Output the (X, Y) coordinate of the center of the cell containing the given text.  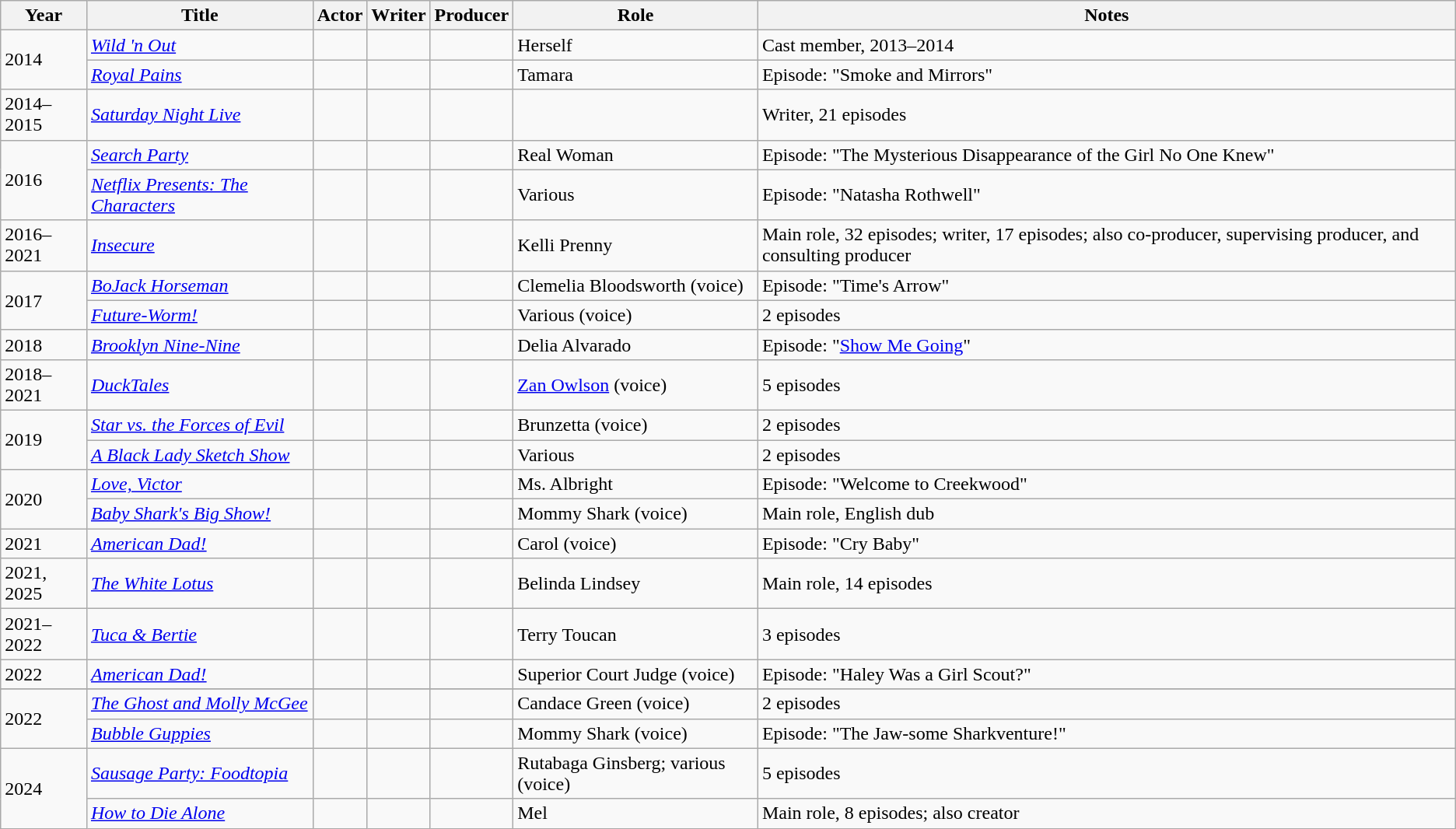
2020 (44, 499)
Herself (636, 45)
Brunzetta (voice) (636, 425)
Rutabaga Ginsberg; various (voice) (636, 773)
Brooklyn Nine-Nine (199, 345)
2021–2022 (44, 635)
Notes (1106, 16)
BoJack Horseman (199, 285)
Mel (636, 813)
Belinda Lindsey (636, 583)
Bubble Guppies (199, 733)
Superior Court Judge (voice) (636, 674)
Role (636, 16)
Candace Green (voice) (636, 704)
Netflix Presents: The Characters (199, 194)
Cast member, 2013–2014 (1106, 45)
2021 (44, 544)
Baby Shark's Big Show! (199, 514)
The Ghost and Molly McGee (199, 704)
Episode: "Time's Arrow" (1106, 285)
Actor (340, 16)
Ms. Albright (636, 484)
Sausage Party: Foodtopia (199, 773)
Episode: "Cry Baby" (1106, 544)
2021, 2025 (44, 583)
Search Party (199, 155)
Main role, 14 episodes (1106, 583)
2019 (44, 439)
Episode: "The Mysterious Disappearance of the Girl No One Knew" (1106, 155)
Year (44, 16)
2014–2015 (44, 115)
Writer (398, 16)
Episode: "Smoke and Mirrors" (1106, 75)
Royal Pains (199, 75)
Terry Toucan (636, 635)
Zan Owlson (voice) (636, 384)
Love, Victor (199, 484)
Delia Alvarado (636, 345)
How to Die Alone (199, 813)
Title (199, 16)
Tamara (636, 75)
Episode: "Haley Was a Girl Scout?" (1106, 674)
Main role, 8 episodes; also creator (1106, 813)
Producer (471, 16)
Saturday Night Live (199, 115)
Carol (voice) (636, 544)
2024 (44, 789)
Writer, 21 episodes (1106, 115)
2018 (44, 345)
2016 (44, 180)
Insecure (199, 246)
Various (voice) (636, 315)
Kelli Prenny (636, 246)
Tuca & Bertie (199, 635)
Clemelia Bloodsworth (voice) (636, 285)
The White Lotus (199, 583)
Real Woman (636, 155)
Episode: "The Jaw-some Sharkventure!" (1106, 733)
Star vs. the Forces of Evil (199, 425)
Episode: "Natasha Rothwell" (1106, 194)
A Black Lady Sketch Show (199, 455)
DuckTales (199, 384)
2016–2021 (44, 246)
Main role, 32 episodes; writer, 17 episodes; also co-producer, supervising producer, and consulting producer (1106, 246)
3 episodes (1106, 635)
Wild 'n Out (199, 45)
Episode: "Show Me Going" (1106, 345)
Episode: "Welcome to Creekwood" (1106, 484)
Main role, English dub (1106, 514)
2014 (44, 60)
2017 (44, 300)
2018–2021 (44, 384)
Future-Worm! (199, 315)
